Capture the cell that displays the provided text and extract its (x, y) central coordinate. 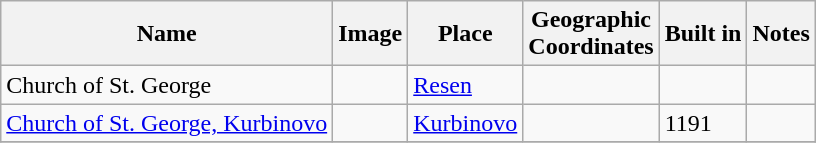
Image (370, 34)
Resen (466, 85)
Place (466, 34)
Name (167, 34)
Church of St. George (167, 85)
Church of St. George, Kurbinovo (167, 123)
Built in (703, 34)
Kurbinovo (466, 123)
Notes (781, 34)
1191 (703, 123)
GeographicCoordinates (591, 34)
